Determine the (x, y) coordinate at the center of the cell enclosing the given text.  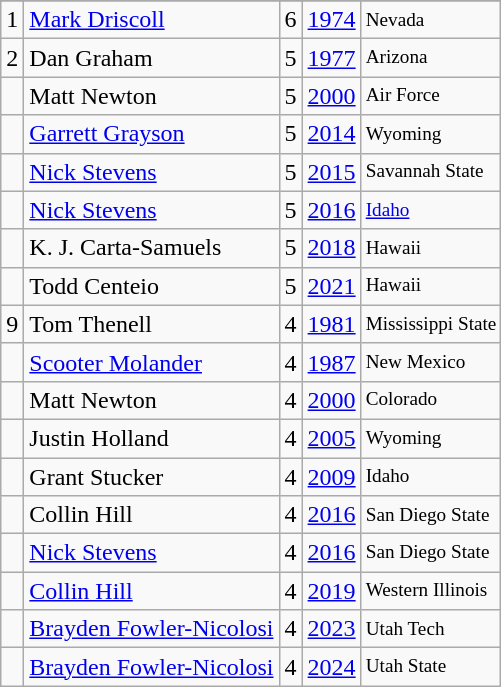
2009 (332, 477)
Justin Holland (152, 438)
Dan Graham (152, 58)
2005 (332, 438)
K. J. Carta-Samuels (152, 248)
Mark Driscoll (152, 20)
Western Illinois (431, 591)
Colorado (431, 400)
2019 (332, 591)
Garrett Grayson (152, 134)
Tom Thenell (152, 324)
Mississippi State (431, 324)
Savannah State (431, 172)
2021 (332, 286)
1974 (332, 20)
2018 (332, 248)
New Mexico (431, 362)
9 (12, 324)
2023 (332, 629)
Utah Tech (431, 629)
Arizona (431, 58)
Utah State (431, 667)
1981 (332, 324)
1987 (332, 362)
2015 (332, 172)
Scooter Molander (152, 362)
1977 (332, 58)
Todd Centeio (152, 286)
2 (12, 58)
1 (12, 20)
Air Force (431, 96)
2024 (332, 667)
2014 (332, 134)
6 (290, 20)
Nevada (431, 20)
Grant Stucker (152, 477)
